Return the (X, Y) coordinate for the center point of the cell that contains the specified text.  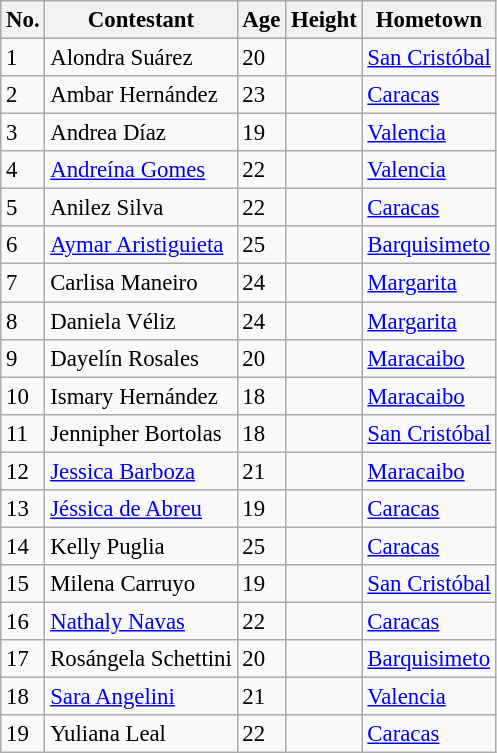
Sara Angelini (141, 697)
12 (23, 471)
Jéssica de Abreu (141, 509)
23 (262, 95)
9 (23, 358)
Kelly Puglia (141, 546)
Dayelín Rosales (141, 358)
17 (23, 659)
Aymar Aristiguieta (141, 245)
11 (23, 433)
8 (23, 321)
2 (23, 95)
Alondra Suárez (141, 58)
Milena Carruyo (141, 584)
Ismary Hernández (141, 396)
4 (23, 170)
Jennipher Bortolas (141, 433)
10 (23, 396)
Carlisa Maneiro (141, 283)
16 (23, 621)
6 (23, 245)
Yuliana Leal (141, 734)
No. (23, 20)
Daniela Véliz (141, 321)
5 (23, 208)
Ambar Hernández (141, 95)
Height (324, 20)
Age (262, 20)
13 (23, 509)
Hometown (429, 20)
Contestant (141, 20)
Andreína Gomes (141, 170)
Jessica Barboza (141, 471)
1 (23, 58)
Anilez Silva (141, 208)
Andrea Díaz (141, 133)
14 (23, 546)
Rosángela Schettini (141, 659)
Nathaly Navas (141, 621)
7 (23, 283)
15 (23, 584)
3 (23, 133)
